Detect which cell encompasses the target text, then output its (X, Y) center coordinate. 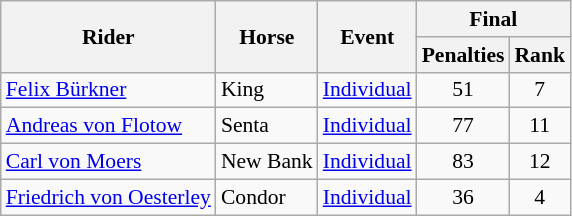
Event (368, 36)
Penalties (464, 55)
Rank (540, 55)
12 (540, 162)
Friedrich von Oesterley (108, 197)
Carl von Moers (108, 162)
7 (540, 90)
Horse (267, 36)
New Bank (267, 162)
77 (464, 126)
Senta (267, 126)
4 (540, 197)
King (267, 90)
11 (540, 126)
Final (494, 19)
51 (464, 90)
Andreas von Flotow (108, 126)
83 (464, 162)
Condor (267, 197)
Felix Bürkner (108, 90)
36 (464, 197)
Rider (108, 36)
